From the cell containing the given text, extract its center point as (X, Y) coordinate. 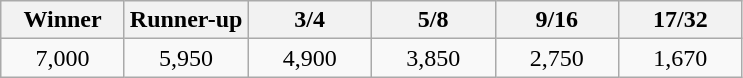
1,670 (681, 58)
2,750 (557, 58)
3,850 (433, 58)
Winner (63, 20)
5,950 (186, 58)
5/8 (433, 20)
9/16 (557, 20)
3/4 (310, 20)
Runner-up (186, 20)
17/32 (681, 20)
4,900 (310, 58)
7,000 (63, 58)
